Detect which cell encompasses the target text, then output its [X, Y] center coordinate. 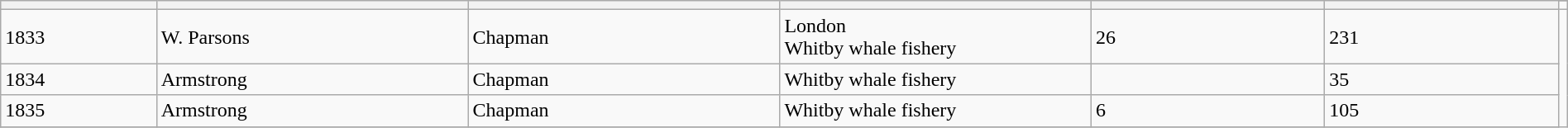
35 [1441, 79]
W. Parsons [313, 36]
26 [1208, 36]
LondonWhitby whale fishery [936, 36]
231 [1441, 36]
1835 [79, 111]
6 [1208, 111]
1834 [79, 79]
1833 [79, 36]
105 [1441, 111]
